Return the (x, y) coordinate for the center point of the cell that contains the specified text.  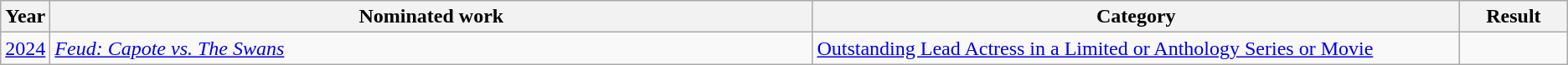
Feud: Capote vs. The Swans (431, 48)
Nominated work (431, 17)
Result (1514, 17)
Outstanding Lead Actress in a Limited or Anthology Series or Movie (1136, 48)
Category (1136, 17)
2024 (25, 48)
Year (25, 17)
